Search for the cell housing the specified text and yield its (x, y) center coordinate. 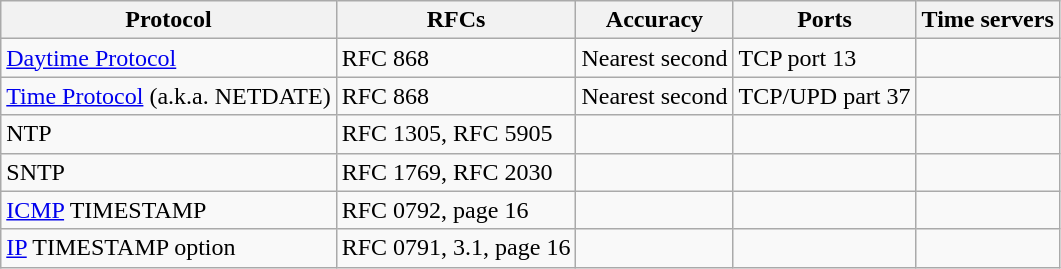
RFC 0792, page 16 (456, 210)
ICMP TIMESTAMP (168, 210)
IP TIMESTAMP option (168, 248)
TCP/UPD part 37 (824, 96)
RFC 0791, 3.1, page 16 (456, 248)
SNTP (168, 172)
Time servers (988, 20)
RFCs (456, 20)
Accuracy (654, 20)
RFC 1769, RFC 2030 (456, 172)
TCP port 13 (824, 58)
Time Protocol (a.k.a. NETDATE) (168, 96)
NTP (168, 134)
Protocol (168, 20)
Daytime Protocol (168, 58)
RFC 1305, RFC 5905 (456, 134)
Ports (824, 20)
